Locate the cell with the specified text and output its (x, y) center coordinate. 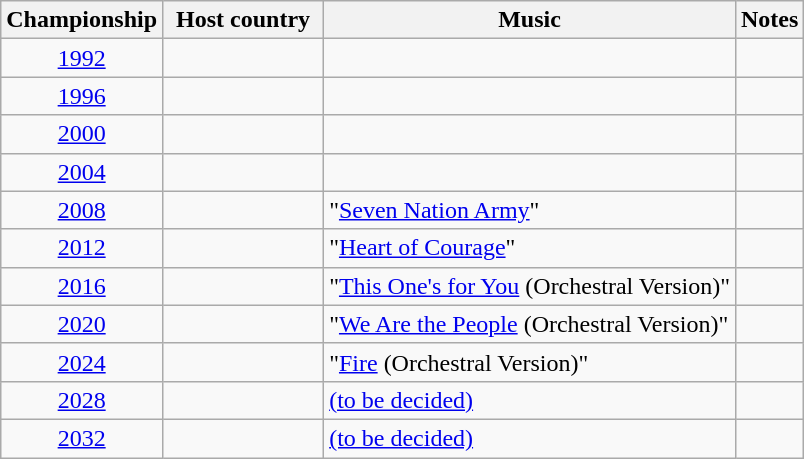
1996 (82, 96)
2004 (82, 172)
2008 (82, 210)
"Seven Nation Army" (530, 210)
2000 (82, 134)
2032 (82, 438)
Notes (769, 20)
2028 (82, 400)
2012 (82, 248)
"This One's for You (Orchestral Version)" (530, 286)
Host country (244, 20)
"We Are the People (Orchestral Version)" (530, 324)
2020 (82, 324)
"Heart of Courage" (530, 248)
Music (530, 20)
Championship (82, 20)
2024 (82, 362)
1992 (82, 58)
2016 (82, 286)
"Fire (Orchestral Version)" (530, 362)
